Determine the (x, y) coordinate at the center of the cell enclosing the given text.  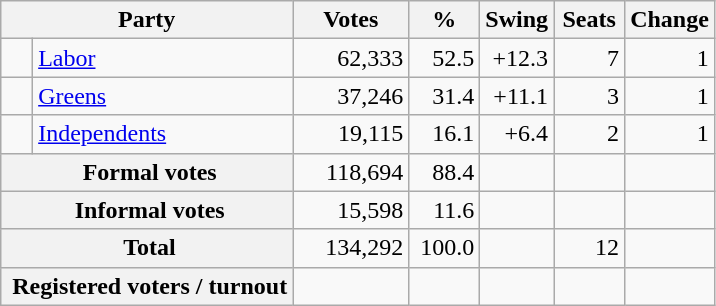
Informal votes (147, 210)
62,333 (351, 58)
52.5 (444, 58)
Votes (351, 20)
Formal votes (147, 172)
% (444, 20)
Total (147, 248)
+11.1 (517, 96)
100.0 (444, 248)
Change (670, 20)
Swing (517, 20)
3 (590, 96)
11.6 (444, 210)
Independents (163, 134)
Registered voters / turnout (147, 286)
15,598 (351, 210)
19,115 (351, 134)
+12.3 (517, 58)
88.4 (444, 172)
Party (147, 20)
12 (590, 248)
31.4 (444, 96)
Greens (163, 96)
+6.4 (517, 134)
Seats (590, 20)
7 (590, 58)
37,246 (351, 96)
118,694 (351, 172)
134,292 (351, 248)
16.1 (444, 134)
2 (590, 134)
Labor (163, 58)
